From the cell containing the given text, extract its center point as (x, y) coordinate. 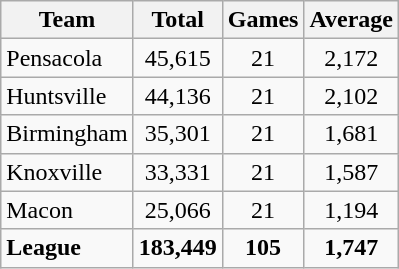
183,449 (178, 248)
Huntsville (67, 96)
Macon (67, 210)
League (67, 248)
35,301 (178, 134)
2,172 (352, 58)
Average (352, 20)
Games (263, 20)
25,066 (178, 210)
44,136 (178, 96)
1,681 (352, 134)
45,615 (178, 58)
Knoxville (67, 172)
1,587 (352, 172)
Pensacola (67, 58)
1,747 (352, 248)
33,331 (178, 172)
2,102 (352, 96)
105 (263, 248)
1,194 (352, 210)
Total (178, 20)
Team (67, 20)
Birmingham (67, 134)
